For the text-containing cell, return its midpoint in [x, y] coordinate format. 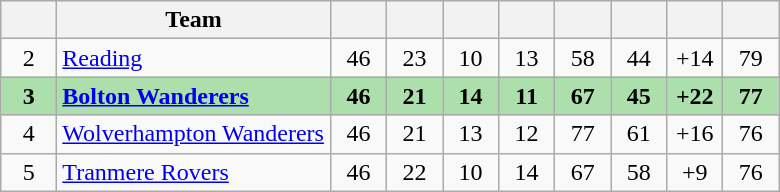
45 [639, 96]
3 [29, 96]
12 [527, 134]
2 [29, 58]
11 [527, 96]
Reading [194, 58]
61 [639, 134]
+22 [695, 96]
79 [751, 58]
4 [29, 134]
5 [29, 172]
Tranmere Rovers [194, 172]
+16 [695, 134]
23 [414, 58]
+9 [695, 172]
Team [194, 20]
+14 [695, 58]
Bolton Wanderers [194, 96]
22 [414, 172]
44 [639, 58]
Wolverhampton Wanderers [194, 134]
